Determine the [X, Y] coordinate at the center of the cell enclosing the given text.  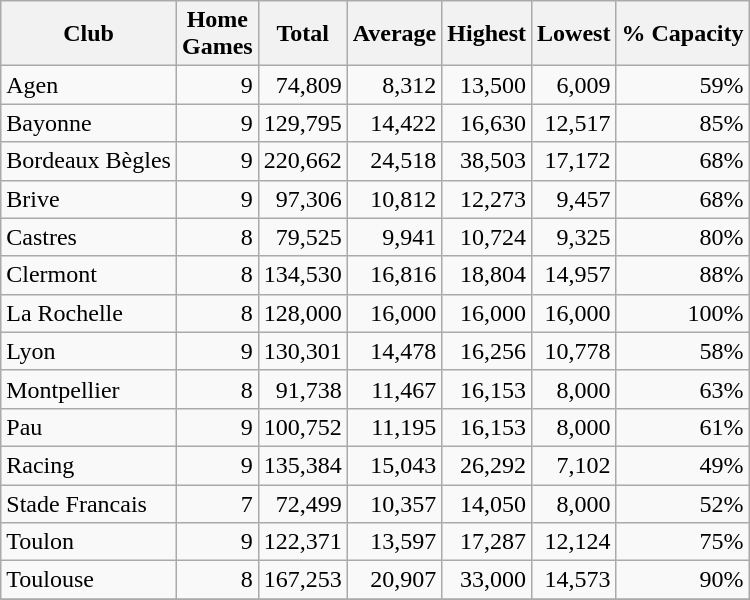
11,467 [394, 389]
129,795 [302, 123]
Racing [89, 465]
16,256 [487, 351]
Bordeaux Bègles [89, 161]
52% [682, 503]
% Capacity [682, 34]
Stade Francais [89, 503]
72,499 [302, 503]
10,778 [574, 351]
Castres [89, 237]
33,000 [487, 580]
38,503 [487, 161]
80% [682, 237]
24,518 [394, 161]
14,478 [394, 351]
63% [682, 389]
13,500 [487, 85]
167,253 [302, 580]
14,573 [574, 580]
Highest [487, 34]
134,530 [302, 275]
100,752 [302, 427]
14,957 [574, 275]
Total [302, 34]
Brive [89, 199]
10,357 [394, 503]
58% [682, 351]
Lyon [89, 351]
135,384 [302, 465]
88% [682, 275]
220,662 [302, 161]
17,287 [487, 542]
9,457 [574, 199]
122,371 [302, 542]
La Rochelle [89, 313]
16,630 [487, 123]
91,738 [302, 389]
14,050 [487, 503]
11,195 [394, 427]
61% [682, 427]
12,517 [574, 123]
12,124 [574, 542]
7 [217, 503]
Bayonne [89, 123]
16,816 [394, 275]
Toulouse [89, 580]
10,724 [487, 237]
18,804 [487, 275]
Clermont [89, 275]
Average [394, 34]
130,301 [302, 351]
128,000 [302, 313]
Pau [89, 427]
9,941 [394, 237]
59% [682, 85]
49% [682, 465]
Montpellier [89, 389]
12,273 [487, 199]
6,009 [574, 85]
Club [89, 34]
7,102 [574, 465]
17,172 [574, 161]
85% [682, 123]
75% [682, 542]
9,325 [574, 237]
8,312 [394, 85]
Toulon [89, 542]
79,525 [302, 237]
26,292 [487, 465]
90% [682, 580]
14,422 [394, 123]
HomeGames [217, 34]
20,907 [394, 580]
15,043 [394, 465]
Agen [89, 85]
10,812 [394, 199]
97,306 [302, 199]
13,597 [394, 542]
74,809 [302, 85]
Lowest [574, 34]
100% [682, 313]
